Pinpoint the cell where the given text exists, returning its (X, Y) midpoint coordinate. 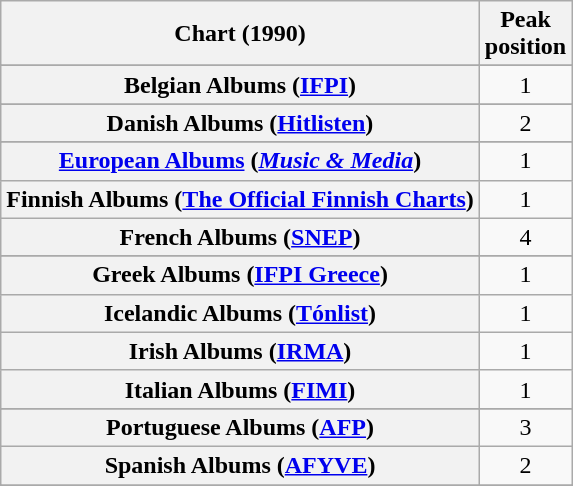
Greek Albums (IFPI Greece) (240, 275)
Peakposition (525, 34)
Belgian Albums (IFPI) (240, 85)
Finnish Albums (The Official Finnish Charts) (240, 199)
French Albums (SNEP) (240, 237)
European Albums (Music & Media) (240, 161)
Portuguese Albums (AFP) (240, 427)
Irish Albums (IRMA) (240, 351)
4 (525, 237)
Icelandic Albums (Tónlist) (240, 313)
Spanish Albums (AFYVE) (240, 465)
Chart (1990) (240, 34)
3 (525, 427)
Danish Albums (Hitlisten) (240, 123)
Italian Albums (FIMI) (240, 389)
